Capture the cell that displays the provided text and extract its [X, Y] central coordinate. 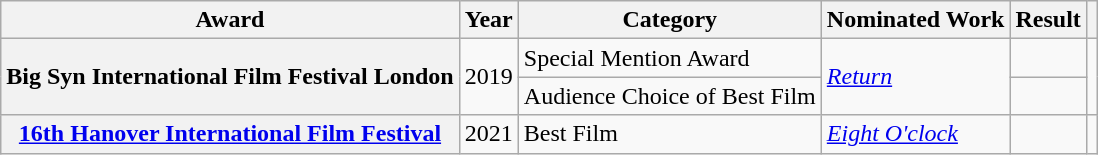
Audience Choice of Best Film [670, 96]
Best Film [670, 134]
Return [916, 77]
16th Hanover International Film Festival [230, 134]
Award [230, 20]
Big Syn International Film Festival London [230, 77]
Nominated Work [916, 20]
Eight O'clock [916, 134]
Result [1048, 20]
Category [670, 20]
Year [488, 20]
2021 [488, 134]
2019 [488, 77]
Special Mention Award [670, 58]
